Search for the cell housing the specified text and yield its [X, Y] center coordinate. 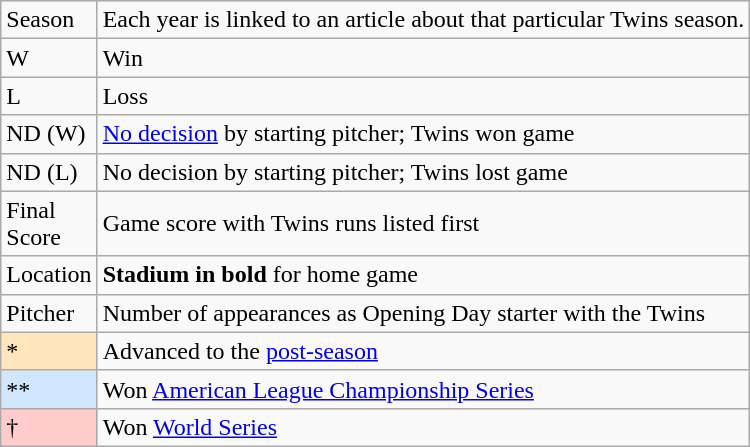
Game score with Twins runs listed first [424, 224]
ND (L) [49, 172]
* [49, 351]
L [49, 96]
No decision by starting pitcher; Twins lost game [424, 172]
W [49, 58]
Pitcher [49, 313]
FinalScore [49, 224]
No decision by starting pitcher; Twins won game [424, 134]
ND (W) [49, 134]
† [49, 427]
Advanced to the post-season [424, 351]
Number of appearances as Opening Day starter with the Twins [424, 313]
Location [49, 275]
** [49, 389]
Win [424, 58]
Each year is linked to an article about that particular Twins season. [424, 20]
Loss [424, 96]
Won American League Championship Series [424, 389]
Won World Series [424, 427]
Season [49, 20]
Stadium in bold for home game [424, 275]
